Scan for the cell matching the given text and deliver its (x, y) coordinate at center. 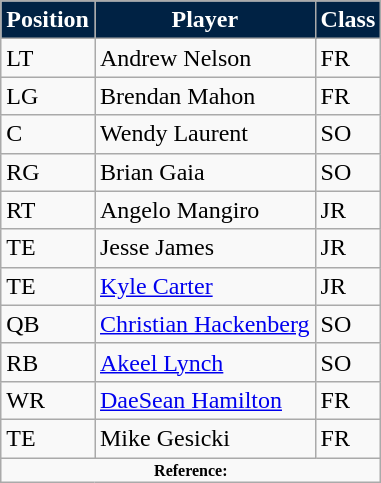
DaeSean Hamilton (204, 400)
LT (48, 58)
Brian Gaia (204, 172)
Mike Gesicki (204, 438)
WR (48, 400)
QB (48, 324)
Class (348, 20)
Kyle Carter (204, 286)
Jesse James (204, 248)
RB (48, 362)
Andrew Nelson (204, 58)
Position (48, 20)
Brendan Mahon (204, 96)
Reference: (191, 470)
Akeel Lynch (204, 362)
C (48, 134)
LG (48, 96)
Angelo Mangiro (204, 210)
RG (48, 172)
Wendy Laurent (204, 134)
RT (48, 210)
Christian Hackenberg (204, 324)
Player (204, 20)
